Output the (X, Y) coordinate of the center of the cell containing the given text.  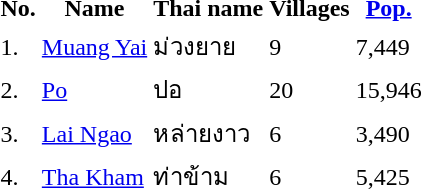
20 (310, 90)
Lai Ngao (94, 133)
Po (94, 90)
9 (310, 46)
หล่ายงาว (208, 133)
ปอ (208, 90)
6 (310, 133)
Muang Yai (94, 46)
ม่วงยาย (208, 46)
